From the cell containing the given text, extract its center point as (X, Y) coordinate. 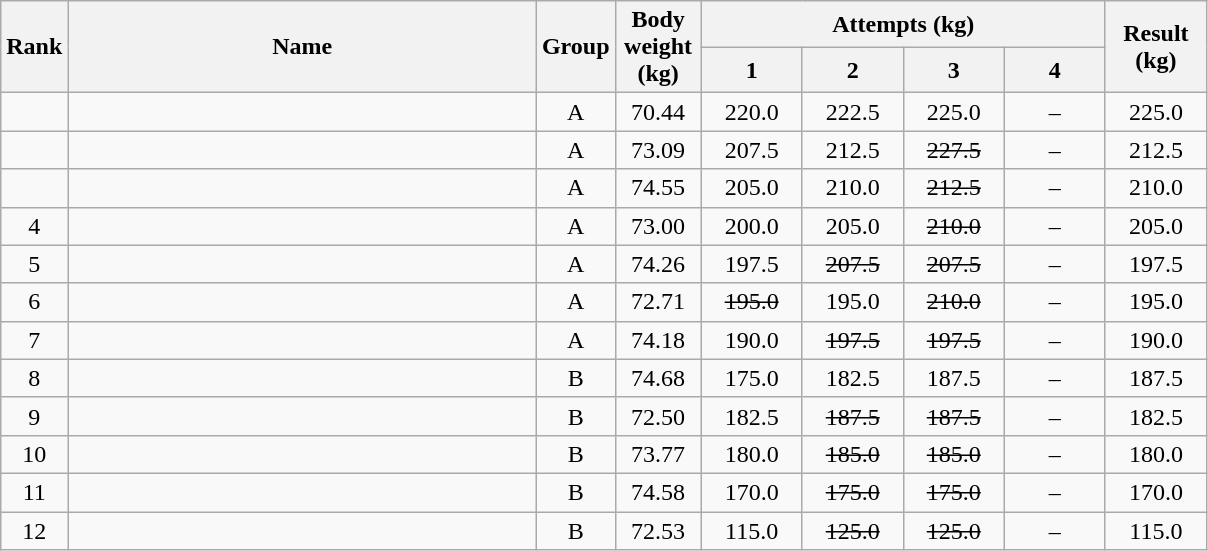
6 (34, 302)
2 (852, 70)
Result (kg) (1156, 47)
74.68 (658, 378)
74.18 (658, 340)
10 (34, 454)
1 (752, 70)
74.26 (658, 264)
200.0 (752, 226)
7 (34, 340)
12 (34, 531)
3 (954, 70)
Body weight (kg) (658, 47)
70.44 (658, 112)
5 (34, 264)
222.5 (852, 112)
Name (302, 47)
73.00 (658, 226)
74.58 (658, 492)
Rank (34, 47)
227.5 (954, 150)
74.55 (658, 188)
220.0 (752, 112)
72.71 (658, 302)
8 (34, 378)
11 (34, 492)
72.53 (658, 531)
Attempts (kg) (903, 24)
73.09 (658, 150)
Group (576, 47)
72.50 (658, 416)
73.77 (658, 454)
9 (34, 416)
